Extract the [x, y] coordinate from the center of the cell holding the provided text.  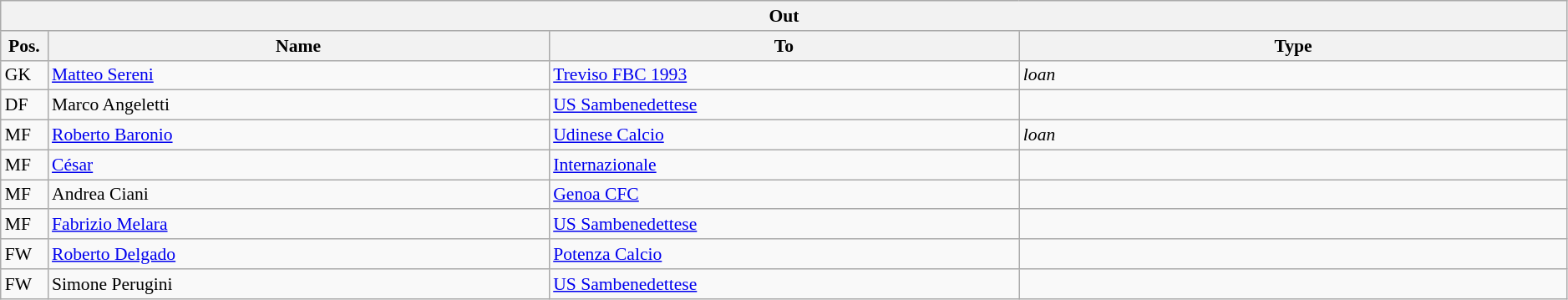
Roberto Delgado [298, 254]
Marco Angeletti [298, 105]
Matteo Sereni [298, 75]
Pos. [24, 46]
GK [24, 75]
Internazionale [784, 165]
Genoa CFC [784, 195]
To [784, 46]
Udinese Calcio [784, 135]
Simone Perugini [298, 284]
Type [1293, 46]
César [298, 165]
Name [298, 46]
Potenza Calcio [784, 254]
Andrea Ciani [298, 195]
Out [784, 16]
Treviso FBC 1993 [784, 75]
Roberto Baronio [298, 135]
DF [24, 105]
Fabrizio Melara [298, 225]
